Determine the [X, Y] coordinate at the center of the cell enclosing the given text.  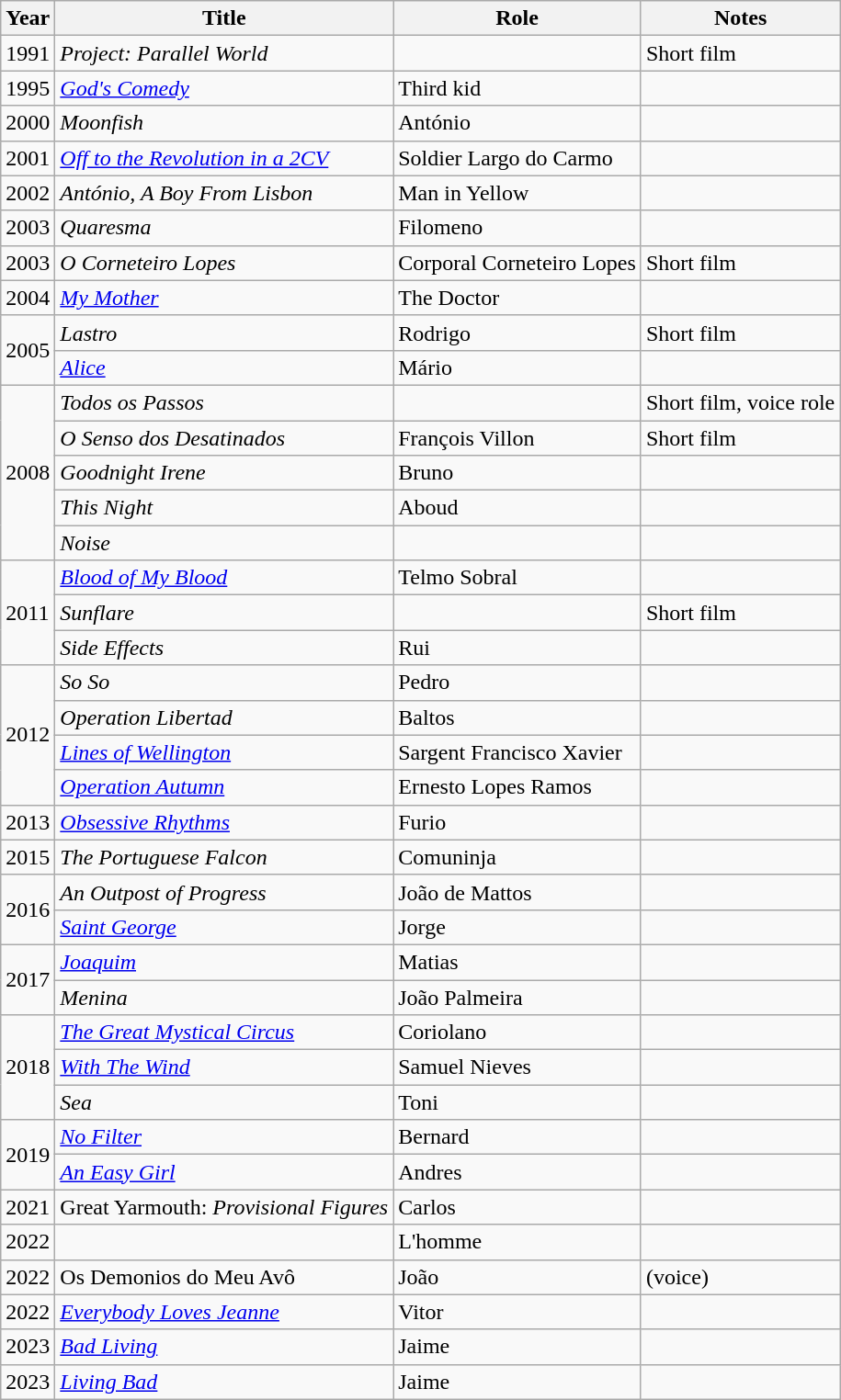
Saint George [224, 927]
An Easy Girl [224, 1172]
Operation Autumn [224, 787]
Notes [740, 18]
João de Mattos [517, 892]
God's Comedy [224, 88]
Soldier Largo do Carmo [517, 158]
Side Effects [224, 648]
Goodnight Irene [224, 473]
António [517, 123]
My Mother [224, 298]
Year [28, 18]
Third kid [517, 88]
Title [224, 18]
António, A Boy From Lisbon [224, 193]
Short film, voice role [740, 402]
2016 [28, 909]
Rodrigo [517, 333]
2017 [28, 979]
Lines of Wellington [224, 752]
Blood of My Blood [224, 578]
Telmo Sobral [517, 578]
2011 [28, 613]
Matias [517, 962]
Bruno [517, 473]
2002 [28, 193]
2005 [28, 350]
Sea [224, 1102]
Mário [517, 367]
Toni [517, 1102]
Noise [224, 543]
The Portuguese Falcon [224, 857]
Great Yarmouth: Provisional Figures [224, 1207]
Corporal Corneteiro Lopes [517, 263]
Filomeno [517, 228]
2001 [28, 158]
The Great Mystical Circus [224, 1033]
Todos os Passos [224, 402]
Pedro [517, 683]
With The Wind [224, 1067]
Furio [517, 822]
François Villon [517, 438]
Quaresma [224, 228]
Operation Libertad [224, 717]
Obsessive Rhythms [224, 822]
Lastro [224, 333]
An Outpost of Progress [224, 892]
2008 [28, 472]
2019 [28, 1155]
1995 [28, 88]
Off to the Revolution in a 2CV [224, 158]
2018 [28, 1067]
Aboud [517, 508]
Os Demonios do Meu Avô [224, 1277]
O Corneteiro Lopes [224, 263]
Moonfish [224, 123]
(voice) [740, 1277]
Menina [224, 997]
Sargent Francisco Xavier [517, 752]
Role [517, 18]
Bad Living [224, 1347]
Everybody Loves Jeanne [224, 1312]
Man in Yellow [517, 193]
L'homme [517, 1242]
Joaquim [224, 962]
Bernard [517, 1137]
2000 [28, 123]
Project: Parallel World [224, 53]
Rui [517, 648]
2013 [28, 822]
Ernesto Lopes Ramos [517, 787]
O Senso dos Desatinados [224, 438]
João Palmeira [517, 997]
2021 [28, 1207]
1991 [28, 53]
No Filter [224, 1137]
João [517, 1277]
Jorge [517, 927]
Baltos [517, 717]
The Doctor [517, 298]
Living Bad [224, 1382]
Samuel Nieves [517, 1067]
2004 [28, 298]
Sunflare [224, 613]
2012 [28, 735]
Coriolano [517, 1033]
This Night [224, 508]
Andres [517, 1172]
2015 [28, 857]
Vitor [517, 1312]
Carlos [517, 1207]
Comuninja [517, 857]
Alice [224, 367]
So So [224, 683]
